From the cell containing the given text, extract its center point as [x, y] coordinate. 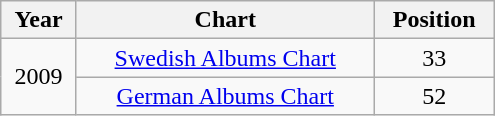
Chart [225, 20]
Position [434, 20]
Swedish Albums Chart [225, 58]
33 [434, 58]
German Albums Chart [225, 96]
2009 [39, 77]
52 [434, 96]
Year [39, 20]
